Output the (X, Y) coordinate of the center of the cell containing the given text.  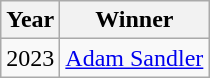
Winner (134, 20)
Adam Sandler (134, 58)
2023 (30, 58)
Year (30, 20)
